Extract the [X, Y] coordinate from the center of the cell holding the provided text.  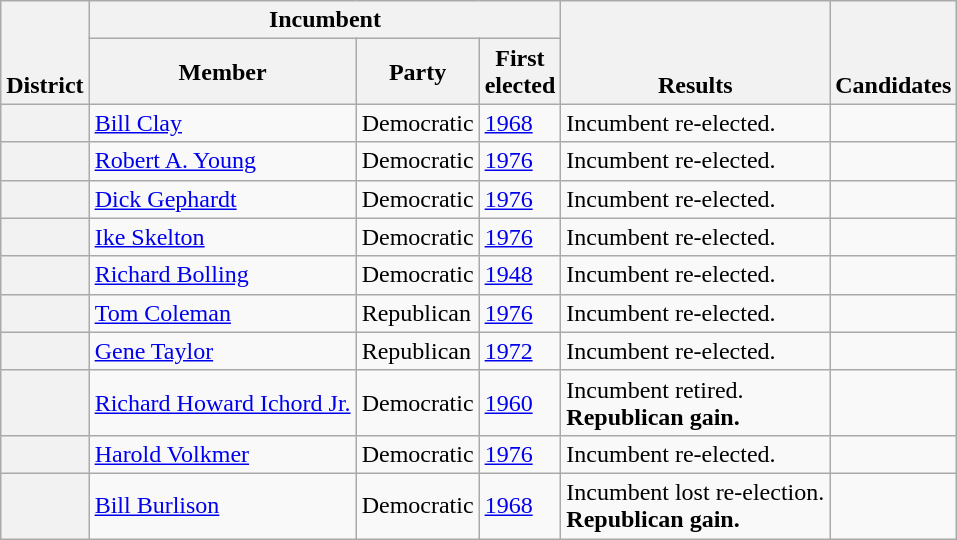
Bill Clay [222, 123]
1948 [520, 275]
Results [696, 52]
Tom Coleman [222, 313]
Incumbent [325, 20]
1972 [520, 351]
Gene Taylor [222, 351]
Member [222, 72]
Harold Volkmer [222, 454]
Richard Howard Ichord Jr. [222, 402]
Incumbent retired.Republican gain. [696, 402]
1960 [520, 402]
Party [418, 72]
Candidates [894, 52]
Bill Burlison [222, 506]
Incumbent lost re-election.Republican gain. [696, 506]
Richard Bolling [222, 275]
Robert A. Young [222, 161]
Dick Gephardt [222, 199]
Firstelected [520, 72]
Ike Skelton [222, 237]
District [45, 52]
